Output the [X, Y] coordinate of the center of the cell containing the given text.  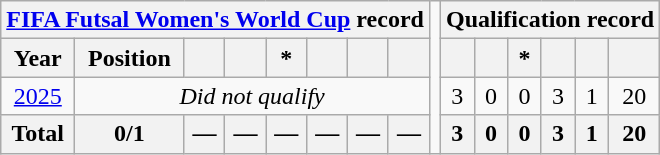
0/1 [130, 134]
2025 [38, 96]
Position [130, 58]
Year [38, 58]
Did not qualify [252, 96]
Qualification record [550, 20]
Total [38, 134]
FIFA Futsal Women's World Cup record [216, 20]
